Return [X, Y] of the center of cell containing provided text 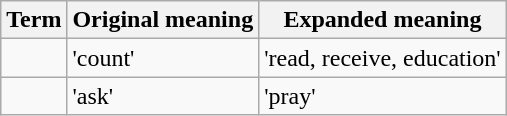
Term [34, 20]
Original meaning [163, 20]
Expanded meaning [383, 20]
'read, receive, education' [383, 58]
'count' [163, 58]
'pray' [383, 96]
'ask' [163, 96]
